Identify which cell holds the provided text, then report its (x, y) central coordinate. 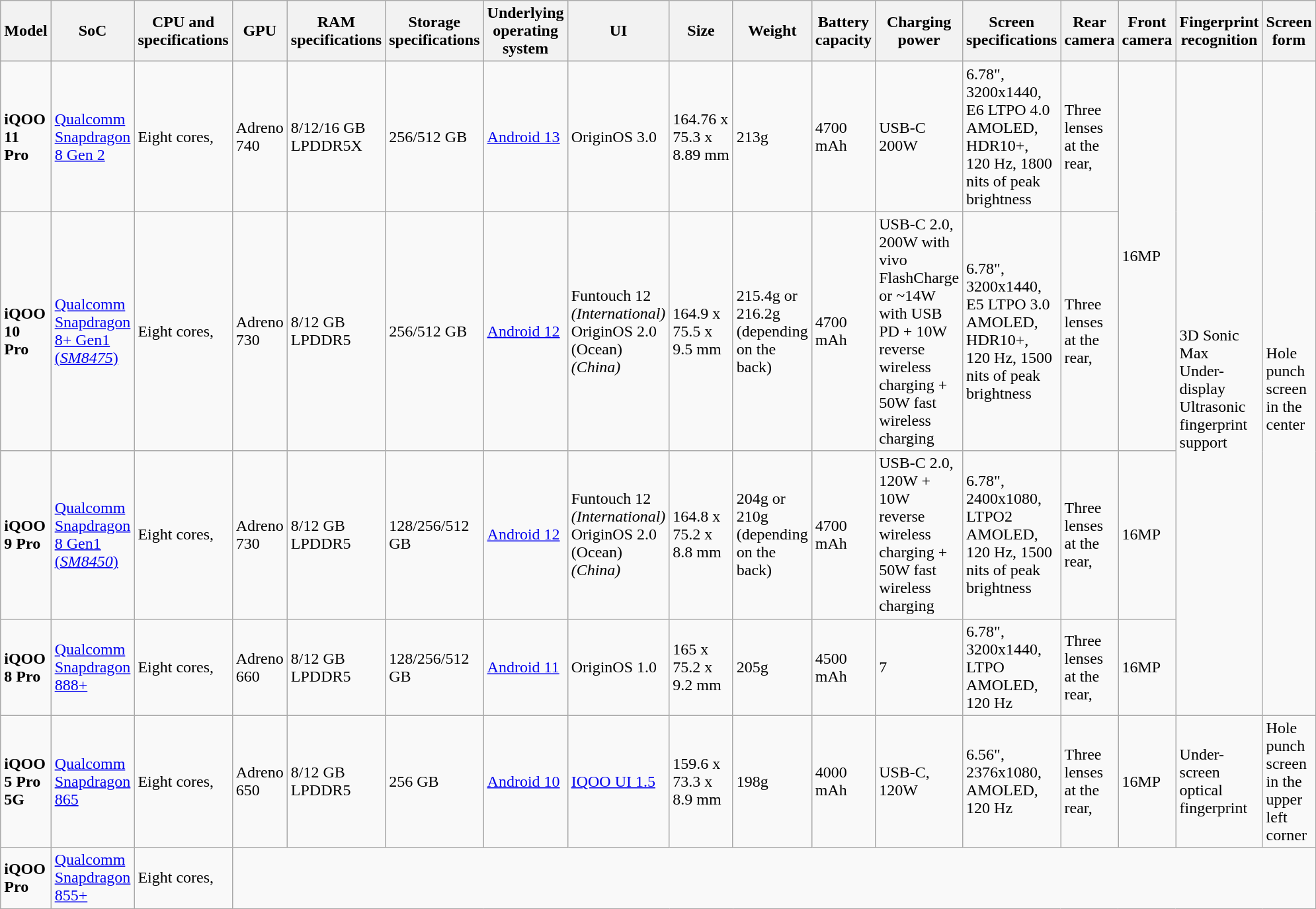
iQOO Pro (26, 878)
GPU (259, 31)
Model (26, 31)
164.9 x 75.5 x 9.5 mm (701, 331)
164.76 x 75.3 x 8.89 mm (701, 136)
Android 11 (525, 667)
iQOO 5 Pro 5G (26, 781)
Adreno 740 (259, 136)
7 (919, 667)
OriginOS 3.0 (618, 136)
8/12/16 GB LPDDR5X (336, 136)
Screen form (1289, 31)
6.78", 3200x1440, LTPO AMOLED, 120 Hz (1012, 667)
Hole punch screen in the center (1289, 389)
Storage specifications (434, 31)
iQOO 10 Pro (26, 331)
Qualcomm Snapdragon 8 Gen 2 (93, 136)
USB-C 2.0, 200W with vivo FlashCharge or ~14W with USB PD + 10W reverse wireless charging + 50W fast wireless charging (919, 331)
6.78", 2400x1080, LTPO2 AMOLED, 120 Hz, 1500 nits of peak brightness (1012, 535)
Qualcomm Snapdragon 8+ Gen1 (SM8475) (93, 331)
165 x 75.2 x 9.2 mm (701, 667)
6.78", 3200x1440, E6 LTPO 4.0 AMOLED, HDR10+, 120 Hz, 1800 nits of peak brightness (1012, 136)
UI (618, 31)
iQOO 11 Pro (26, 136)
Android 10 (525, 781)
Rear camera (1090, 31)
256 GB (434, 781)
Front camera (1147, 31)
Size (701, 31)
Screen specifications (1012, 31)
Qualcomm Snapdragon 8 Gen1 (SM8450) (93, 535)
198g (772, 781)
SoC (93, 31)
Weight (772, 31)
iQOO 9 Pro (26, 535)
3D Sonic MaxUnder-display Ultrasonic fingerprint support (1219, 389)
Hole punch screen in the upper left corner (1289, 781)
Under-screen optical fingerprint (1219, 781)
Qualcomm Snapdragon 865 (93, 781)
205g (772, 667)
164.8 x 75.2 x 8.8 mm (701, 535)
Underlying operating system (525, 31)
Battery capacity (843, 31)
4000 mAh (843, 781)
Qualcomm Snapdragon 855+ (93, 878)
USB-C 200W (919, 136)
204g or 210g (depending on the back) (772, 535)
6.78", 3200x1440, E5 LTPO 3.0 AMOLED, HDR10+, 120 Hz, 1500 nits of peak brightness (1012, 331)
RAM specifications (336, 31)
Qualcomm Snapdragon 888+ (93, 667)
USB-C, 120W (919, 781)
Fingerprint recognition (1219, 31)
Adreno 650 (259, 781)
iQOO 8 Pro (26, 667)
IQOO UI 1.5 (618, 781)
CPU and specifications (183, 31)
OriginOS 1.0 (618, 667)
Charging power (919, 31)
4500 mAh (843, 667)
Adreno 660 (259, 667)
6.56", 2376x1080, AMOLED, 120 Hz (1012, 781)
Android 13 (525, 136)
215.4g or 216.2g (depending on the back) (772, 331)
159.6 x 73.3 x 8.9 mm (701, 781)
213g (772, 136)
USB-C 2.0, 120W + 10W reverse wireless charging + 50W fast wireless charging (919, 535)
